Find where the given text appears and provide that cell's center as (X, Y) coordinate. 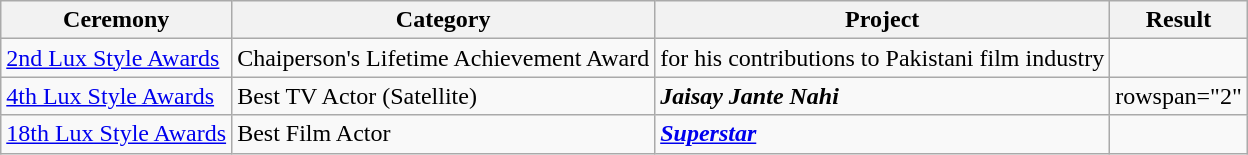
Category (444, 20)
18th Lux Style Awards (116, 134)
Best Film Actor (444, 134)
for his contributions to Pakistani film industry (882, 58)
rowspan="2" (1179, 96)
Project (882, 20)
Chaiperson's Lifetime Achievement Award (444, 58)
4th Lux Style Awards (116, 96)
Ceremony (116, 20)
Jaisay Jante Nahi (882, 96)
Superstar (882, 134)
Best TV Actor (Satellite) (444, 96)
Result (1179, 20)
2nd Lux Style Awards (116, 58)
